Return the [X, Y] coordinate for the center point of the cell that contains the specified text.  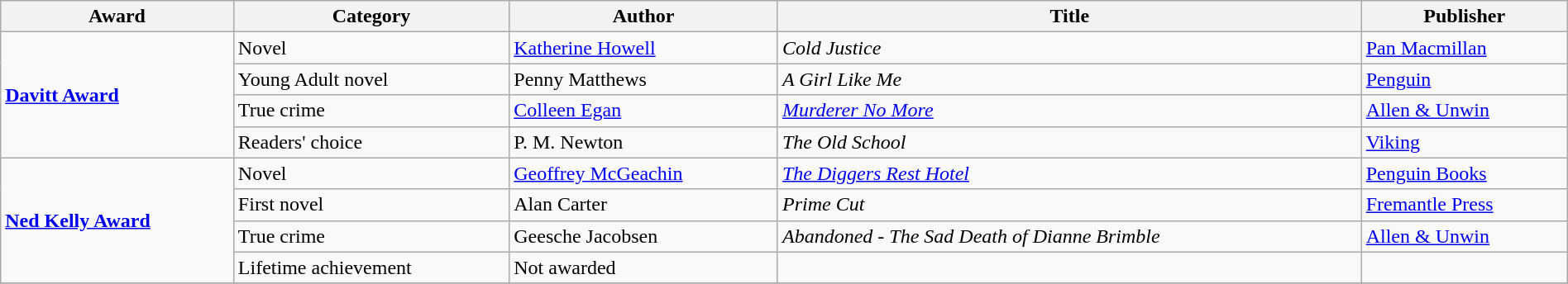
Category [370, 17]
Penguin [1464, 79]
Readers' choice [370, 142]
Pan Macmillan [1464, 48]
Abandoned - The Sad Death of Dianne Brimble [1069, 236]
Ned Kelly Award [117, 220]
Geoffrey McGeachin [643, 173]
Publisher [1464, 17]
The Old School [1069, 142]
Colleen Egan [643, 111]
The Diggers Rest Hotel [1069, 173]
Fremantle Press [1464, 205]
Title [1069, 17]
A Girl Like Me [1069, 79]
Not awarded [643, 267]
Cold Justice [1069, 48]
Award [117, 17]
Katherine Howell [643, 48]
Lifetime achievement [370, 267]
Penguin Books [1464, 173]
Young Adult novel [370, 79]
Davitt Award [117, 95]
Murderer No More [1069, 111]
Author [643, 17]
Prime Cut [1069, 205]
P. M. Newton [643, 142]
Alan Carter [643, 205]
Penny Matthews [643, 79]
Viking [1464, 142]
First novel [370, 205]
Geesche Jacobsen [643, 236]
